Find where the given text appears and provide that cell's center as [x, y] coordinate. 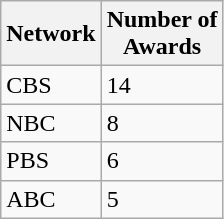
CBS [51, 85]
PBS [51, 161]
ABC [51, 199]
Network [51, 34]
Number ofAwards [162, 34]
5 [162, 199]
NBC [51, 123]
6 [162, 161]
14 [162, 85]
8 [162, 123]
